Capture the cell that displays the provided text and extract its [X, Y] central coordinate. 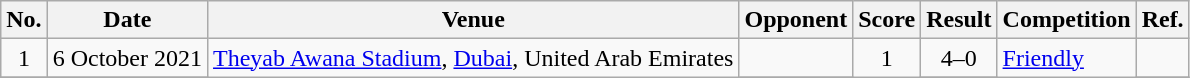
4–0 [959, 58]
Venue [474, 20]
No. [24, 20]
Friendly [1066, 58]
Result [959, 20]
Opponent [796, 20]
Score [887, 20]
Competition [1066, 20]
Date [127, 20]
6 October 2021 [127, 58]
Theyab Awana Stadium, Dubai, United Arab Emirates [474, 58]
Ref. [1162, 20]
